Return the [x, y] coordinate for the center point of the cell that contains the specified text.  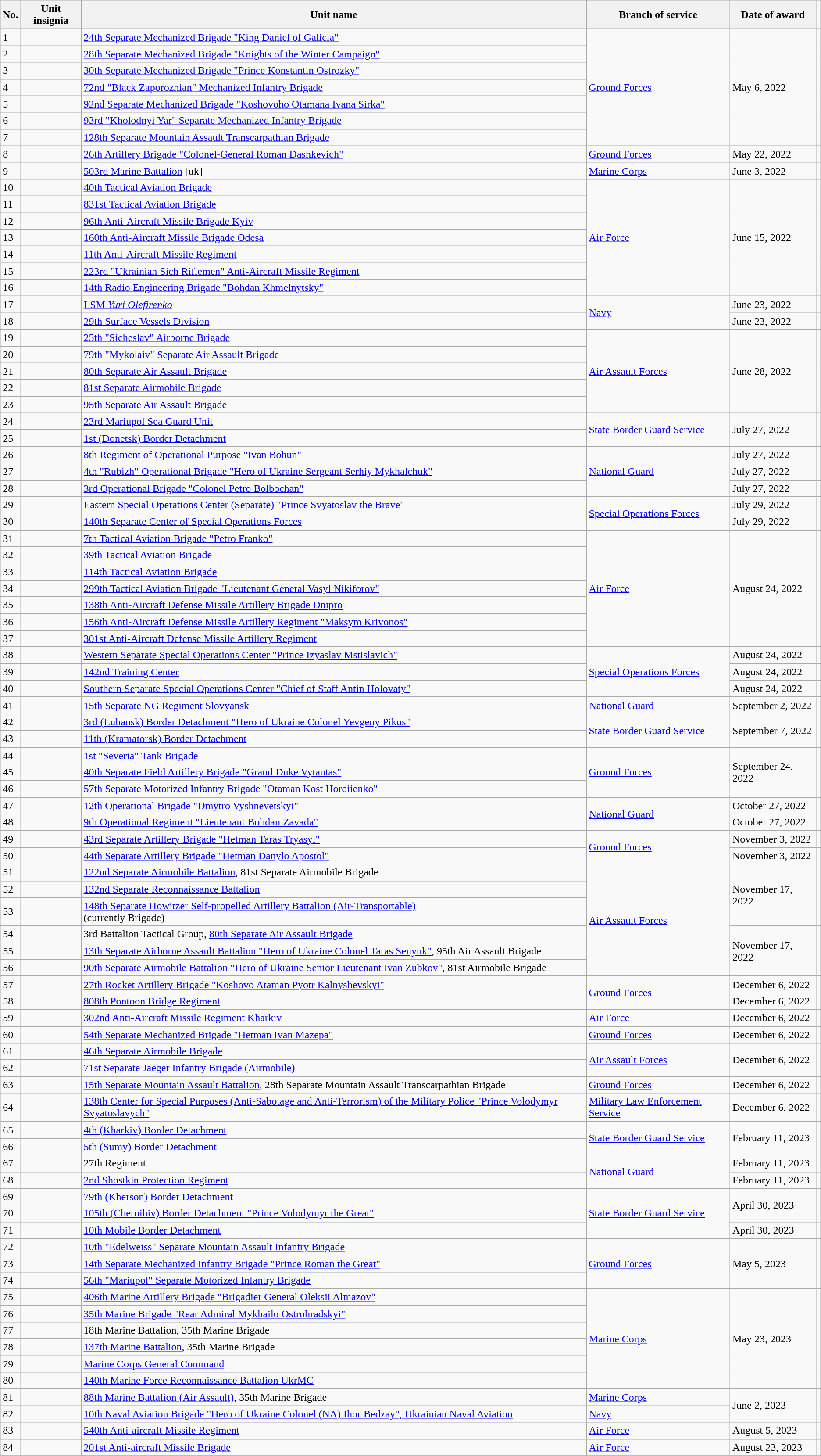
19 [11, 338]
5th (Sumy) Border Detachment [334, 1147]
Unit name [334, 15]
1 [11, 37]
82 [11, 1414]
64 [11, 1108]
28th Separate Mechanized Brigade "Knights of the Winter Campaign" [334, 54]
138th Anti-Aircraft Defense Missile Artillery Brigade Dnipro [334, 605]
24th Separate Mechanized Brigade "King Daniel of Galicia" [334, 37]
80 [11, 1381]
23rd Mariupol Sea Guard Unit [334, 421]
29th Surface Vessels Division [334, 321]
47 [11, 806]
57th Separate Motorized Infantry Brigade "Otaman Kost Hordiienko" [334, 789]
46th Separate Airmobile Brigade [334, 1051]
23 [11, 405]
LSM Yuri Olefirenko [334, 305]
21 [11, 371]
June 3, 2022 [773, 171]
May 6, 2022 [773, 87]
68 [11, 1180]
2 [11, 54]
Unit insignia [51, 15]
132nd Separate Reconnaissance Battalion [334, 889]
10th Mobile Border Detachment [334, 1230]
65 [11, 1130]
35 [11, 605]
59 [11, 1018]
54 [11, 934]
40th Tactical Aviation Brigade [334, 187]
39th Tactical Aviation Brigade [334, 555]
72 [11, 1247]
62 [11, 1068]
15 [11, 271]
4th "Rubizh" Operational Brigade "Hero of Ukraine Sergeant Serhiy Mykhalchuk" [334, 471]
45 [11, 772]
7th Tactical Aviation Brigade "Petro Franko" [334, 538]
201st Anti-aircraft Missile Brigade [334, 1447]
32 [11, 555]
3rd Operational Brigade "Colonel Petro Bolbochan" [334, 488]
June 28, 2022 [773, 371]
33 [11, 572]
96th Anti-Aircraft Missile Brigade Kyiv [334, 221]
37 [11, 638]
36 [11, 622]
26 [11, 455]
540th Anti-aircraft Missile Regiment [334, 1431]
38 [11, 655]
35th Marine Brigade "Rear Admiral Mykhailo Ostrohradskyi" [334, 1313]
4th (Kharkiv) Border Detachment [334, 1130]
76 [11, 1313]
299th Tactical Aviation Brigade "Lieutenant General Vasyl Nikiforov" [334, 588]
302nd Anti-Aircraft Missile Regiment Kharkiv [334, 1018]
95th Separate Air Assault Brigade [334, 405]
156th Anti-Aircraft Defense Missile Artillery Regiment "Maksym Krivonos" [334, 622]
30 [11, 522]
90th Separate Airmobile Battalion "Hero of Ukraine Senior Lieutenant Ivan Zubkov", 81st Airmobile Brigade [334, 968]
79th (Kherson) Border Detachment [334, 1197]
54th Separate Mechanized Brigade "Hetman Ivan Mazepa" [334, 1034]
29 [11, 505]
808th Pontoon Bridge Regiment [334, 1001]
56 [11, 968]
114th Tactical Aviation Brigade [334, 572]
77 [11, 1330]
75 [11, 1297]
7 [11, 137]
43 [11, 739]
14th Separate Mechanized Infantry Brigade "Prince Roman the Great" [334, 1263]
17 [11, 305]
831st Tactical Aviation Brigade [334, 204]
88th Marine Battalion (Air Assault), 35th Marine Brigade [334, 1397]
92nd Separate Mechanized Brigade "Koshovoho Otamana Ivana Sirka" [334, 104]
Eastern Special Operations Center (Separate) "Prince Svyatoslav the Brave" [334, 505]
11th Anti-Aircraft Missile Regiment [334, 255]
142nd Training Center [334, 672]
28 [11, 488]
84 [11, 1447]
78 [11, 1347]
11 [11, 204]
10 [11, 187]
56th "Mariupol" Separate Motorized Infantry Brigade [334, 1280]
June 15, 2022 [773, 237]
4 [11, 87]
57 [11, 984]
13th Separate Airborne Assault Battalion "Hero of Ukraine Colonel Taras Senyuk", 95th Air Assault Brigade [334, 951]
223rd "Ukrainian Sich Riflemen" Anti-Aircraft Missile Regiment [334, 271]
41 [11, 705]
12th Operational Brigade "Dmytro Vyshnevetskyi" [334, 806]
16 [11, 288]
48 [11, 822]
26th Artillery Brigade "Colonel-General Roman Dashkevich" [334, 154]
46 [11, 789]
18th Marine Battalion, 35th Marine Brigade [334, 1330]
Western Separate Special Operations Center "Prince Izyaslav Mstislavich" [334, 655]
May 5, 2023 [773, 1263]
8 [11, 154]
20 [11, 355]
67 [11, 1163]
12 [11, 221]
1st (Donetsk) Border Detachment [334, 438]
May 23, 2023 [773, 1338]
Date of award [773, 15]
70 [11, 1213]
30th Separate Mechanized Brigade "Prince Konstantin Ostrozky" [334, 71]
58 [11, 1001]
49 [11, 839]
74 [11, 1280]
14th Radio Engineering Brigade "Bohdan Khmelnytsky" [334, 288]
160th Anti-Aircraft Missile Brigade Odesa [334, 238]
Branch of service [658, 15]
3rd (Luhansk) Border Detachment "Hero of Ukraine Colonel Yevgeny Pikus" [334, 722]
128th Separate Mountain Assault Transcarpathian Brigade [334, 137]
3 [11, 71]
August 23, 2023 [773, 1447]
105th (Chernihiv) Border Detachment "Prince Volodymyr the Great" [334, 1213]
14 [11, 255]
406th Marine Artillery Brigade "Brigadier General Oleksii Almazov" [334, 1297]
5 [11, 104]
81st Separate Airmobile Brigade [334, 388]
52 [11, 889]
34 [11, 588]
301st Anti-Aircraft Defense Missile Artillery Regiment [334, 638]
25th "Sicheslav" Airborne Brigade [334, 338]
66 [11, 1147]
Military Law Enforcement Service [658, 1108]
50 [11, 856]
55 [11, 951]
140th Marine Force Reconnaissance Battalion UkrMC [334, 1381]
81 [11, 1397]
9th Operational Regiment "Lieutenant Bohdan Zavada" [334, 822]
39 [11, 672]
18 [11, 321]
9 [11, 171]
83 [11, 1431]
51 [11, 872]
27 [11, 471]
27th Regiment [334, 1163]
71st Separate Jaeger Infantry Brigade (Airmobile) [334, 1068]
44th Separate Artillery Brigade "Hetman Danylo Apostol" [334, 856]
44 [11, 755]
3rd Battalion Tactical Group, 80th Separate Air Assault Brigade [334, 934]
No. [11, 15]
42 [11, 722]
6 [11, 121]
September 7, 2022 [773, 730]
1st "Severia" Tank Brigade [334, 755]
69 [11, 1197]
503rd Marine Battalion [uk] [334, 171]
2nd Shostkin Protection Regiment [334, 1180]
122nd Separate Airmobile Battalion, 81st Separate Airmobile Brigade [334, 872]
13 [11, 238]
61 [11, 1051]
31 [11, 538]
71 [11, 1230]
22 [11, 388]
53 [11, 912]
10th "Edelweiss" Separate Mountain Assault Infantry Brigade [334, 1247]
8th Regiment of Operational Purpose "Ivan Bohun" [334, 455]
Marine Corps General Command [334, 1364]
138th Center for Special Purposes (Anti-Sabotage and Anti-Terrorism) of the Military Police "Prince Volodymyr Svyatoslavych" [334, 1108]
25 [11, 438]
40 [11, 689]
10th Naval Aviation Brigade "Hero of Ukraine Colonel (NA) Ihor Bedzay", Ukrainian Naval Aviation [334, 1414]
148th Separate Howitzer Self-propelled Artillery Battalion (Air-Transportable)(currently Brigade) [334, 912]
27th Rocket Artillery Brigade "Koshovo Ataman Pyotr Kalnyshevskyi" [334, 984]
May 22, 2022 [773, 154]
140th Separate Center of Special Operations Forces [334, 522]
72nd "Black Zaporozhian" Mechanized Infantry Brigade [334, 87]
137th Marine Battalion, 35th Marine Brigade [334, 1347]
79 [11, 1364]
15th Separate NG Regiment Slovyansk [334, 705]
63 [11, 1085]
60 [11, 1034]
80th Separate Air Assault Brigade [334, 371]
August 5, 2023 [773, 1431]
93rd "Kholodnyi Yar" Separate Mechanized Infantry Brigade [334, 121]
24 [11, 421]
40th Separate Field Artillery Brigade "Grand Duke Vytautas" [334, 772]
73 [11, 1263]
79th "Mykolaiv" Separate Air Assault Brigade [334, 355]
September 24, 2022 [773, 772]
September 2, 2022 [773, 705]
43rd Separate Artillery Brigade "Hetman Taras Tryasyl" [334, 839]
Southern Separate Special Operations Center "Chief of Staff Antin Holovaty" [334, 689]
15th Separate Mountain Assault Battalion, 28th Separate Mountain Assault Transcarpathian Brigade [334, 1085]
11th (Kramatorsk) Border Detachment [334, 739]
June 2, 2023 [773, 1406]
